Output the (X, Y) coordinate of the center of the cell containing the given text.  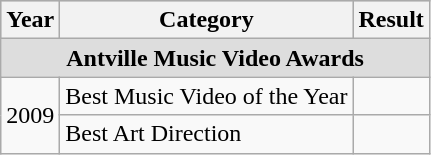
Category (206, 20)
Result (391, 20)
2009 (30, 115)
Antville Music Video Awards (216, 58)
Year (30, 20)
Best Art Direction (206, 134)
Best Music Video of the Year (206, 96)
